Determine the [x, y] coordinate at the center of the cell enclosing the given text.  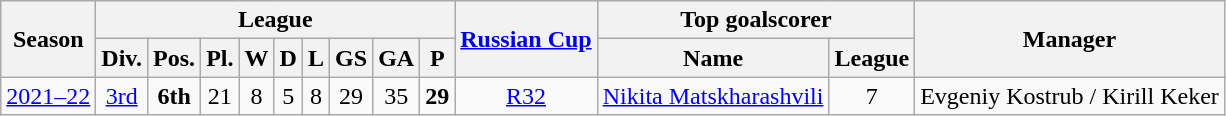
35 [396, 96]
D [288, 58]
L [316, 58]
2021–22 [48, 96]
3rd [122, 96]
R32 [526, 96]
Evgeniy Kostrub / Kirill Keker [1070, 96]
P [438, 58]
GA [396, 58]
Pl. [220, 58]
5 [288, 96]
Season [48, 39]
W [256, 58]
Russian Cup [526, 39]
21 [220, 96]
6th [174, 96]
Div. [122, 58]
GS [352, 58]
Name [713, 58]
Manager [1070, 39]
7 [872, 96]
Nikita Matskharashvili [713, 96]
Top goalscorer [756, 20]
Pos. [174, 58]
